Capture the cell that displays the provided text and extract its [X, Y] central coordinate. 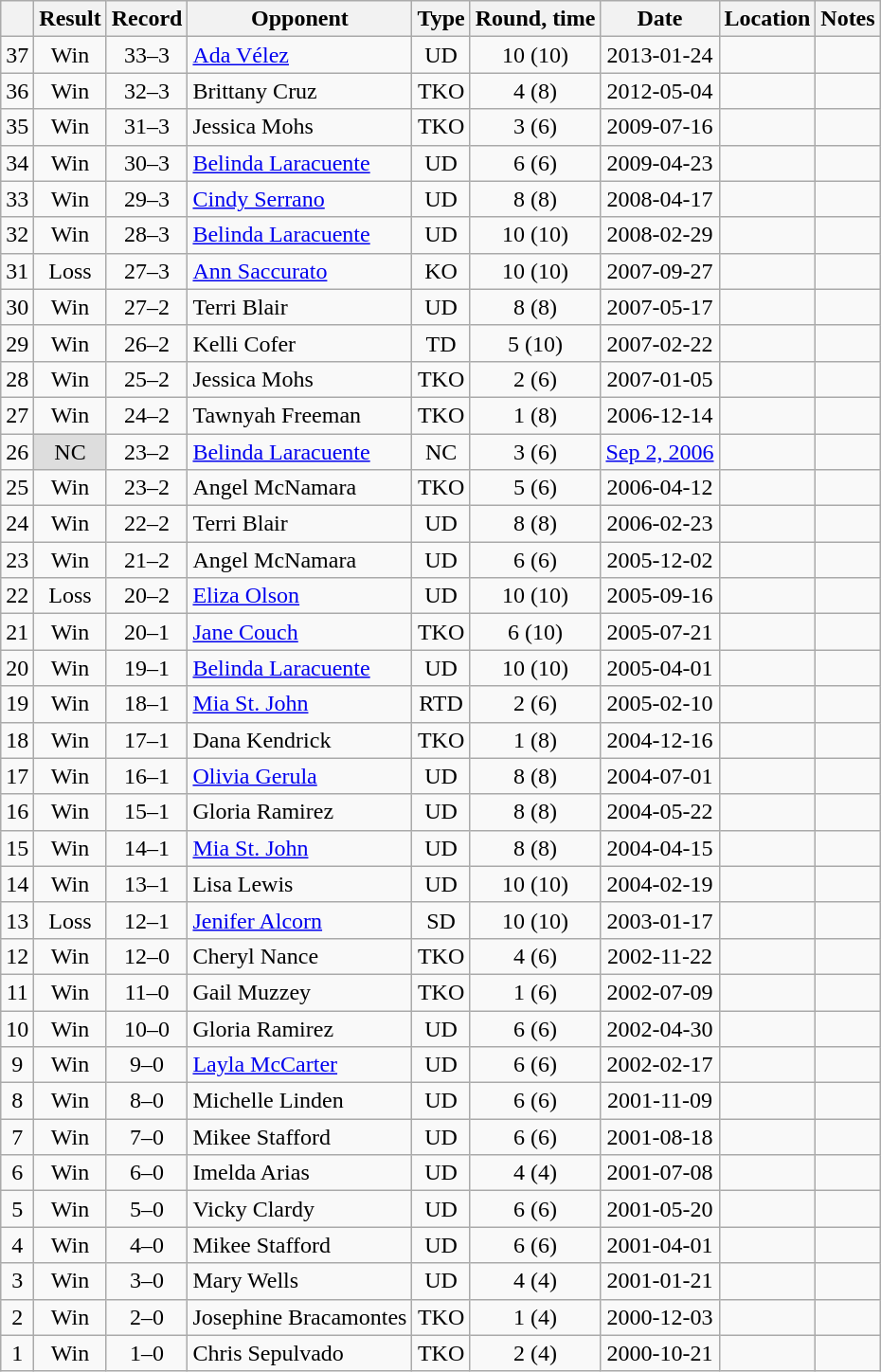
Dana Kendrick [299, 740]
27 [17, 415]
32–3 [147, 91]
19–1 [147, 668]
10–0 [147, 1028]
Olivia Gerula [299, 776]
2002-02-17 [659, 1065]
2 (4) [535, 1353]
2004-12-16 [659, 740]
17 [17, 776]
Notes [848, 19]
Sep 2, 2006 [659, 452]
2006-02-23 [659, 524]
22 [17, 596]
14 [17, 884]
RTD [441, 704]
15–1 [147, 812]
Vicky Clardy [299, 1209]
2002-07-09 [659, 992]
Jane Couch [299, 632]
2005-04-01 [659, 668]
32 [17, 235]
Type [441, 19]
2001-01-21 [659, 1281]
2005-02-10 [659, 704]
19 [17, 704]
29–3 [147, 199]
Gail Muzzey [299, 992]
4 (8) [535, 91]
3–0 [147, 1281]
4 [17, 1245]
Lisa Lewis [299, 884]
Date [659, 19]
29 [17, 343]
27–3 [147, 271]
2001-11-09 [659, 1101]
12–1 [147, 920]
2 [17, 1317]
Result [70, 19]
9 [17, 1065]
1 [17, 1353]
20–2 [147, 596]
2002-11-22 [659, 956]
25–2 [147, 379]
2009-04-23 [659, 163]
18 [17, 740]
2001-08-18 [659, 1137]
Chris Sepulvado [299, 1353]
13–1 [147, 884]
2–0 [147, 1317]
31–3 [147, 127]
2001-05-20 [659, 1209]
2000-12-03 [659, 1317]
24 [17, 524]
Location [767, 19]
2008-04-17 [659, 199]
34 [17, 163]
2004-02-19 [659, 884]
20 [17, 668]
10 [17, 1028]
2006-12-14 [659, 415]
8 [17, 1101]
5 [17, 1209]
Mary Wells [299, 1281]
4–0 [147, 1245]
30 [17, 307]
16–1 [147, 776]
7–0 [147, 1137]
9–0 [147, 1065]
6 [17, 1173]
37 [17, 55]
2002-04-30 [659, 1028]
11 [17, 992]
Cindy Serrano [299, 199]
2005-09-16 [659, 596]
18–1 [147, 704]
Record [147, 19]
22–2 [147, 524]
12–0 [147, 956]
21–2 [147, 560]
14–1 [147, 848]
2004-05-22 [659, 812]
36 [17, 91]
2008-02-29 [659, 235]
17–1 [147, 740]
6–0 [147, 1173]
2001-04-01 [659, 1245]
Tawnyah Freeman [299, 415]
1 (4) [535, 1317]
2005-07-21 [659, 632]
7 [17, 1137]
4 (6) [535, 956]
2007-01-05 [659, 379]
Kelli Cofer [299, 343]
13 [17, 920]
2007-02-22 [659, 343]
26 [17, 452]
1–0 [147, 1353]
15 [17, 848]
Ann Saccurato [299, 271]
2004-04-15 [659, 848]
2009-07-16 [659, 127]
6 (10) [535, 632]
Michelle Linden [299, 1101]
31 [17, 271]
Opponent [299, 19]
Layla McCarter [299, 1065]
2004-07-01 [659, 776]
2007-09-27 [659, 271]
33–3 [147, 55]
2005-12-02 [659, 560]
24–2 [147, 415]
35 [17, 127]
5–0 [147, 1209]
2012-05-04 [659, 91]
30–3 [147, 163]
SD [441, 920]
TD [441, 343]
KO [441, 271]
2006-04-12 [659, 488]
Round, time [535, 19]
Cheryl Nance [299, 956]
3 [17, 1281]
8–0 [147, 1101]
Jenifer Alcorn [299, 920]
2003-01-17 [659, 920]
20–1 [147, 632]
25 [17, 488]
Brittany Cruz [299, 91]
Ada Vélez [299, 55]
2013-01-24 [659, 55]
21 [17, 632]
2007-05-17 [659, 307]
28 [17, 379]
5 (6) [535, 488]
33 [17, 199]
26–2 [147, 343]
2001-07-08 [659, 1173]
16 [17, 812]
27–2 [147, 307]
23 [17, 560]
11–0 [147, 992]
Josephine Bracamontes [299, 1317]
28–3 [147, 235]
5 (10) [535, 343]
Eliza Olson [299, 596]
2000-10-21 [659, 1353]
12 [17, 956]
Imelda Arias [299, 1173]
1 (6) [535, 992]
